Scan for the cell matching the given text and deliver its [X, Y] coordinate at center. 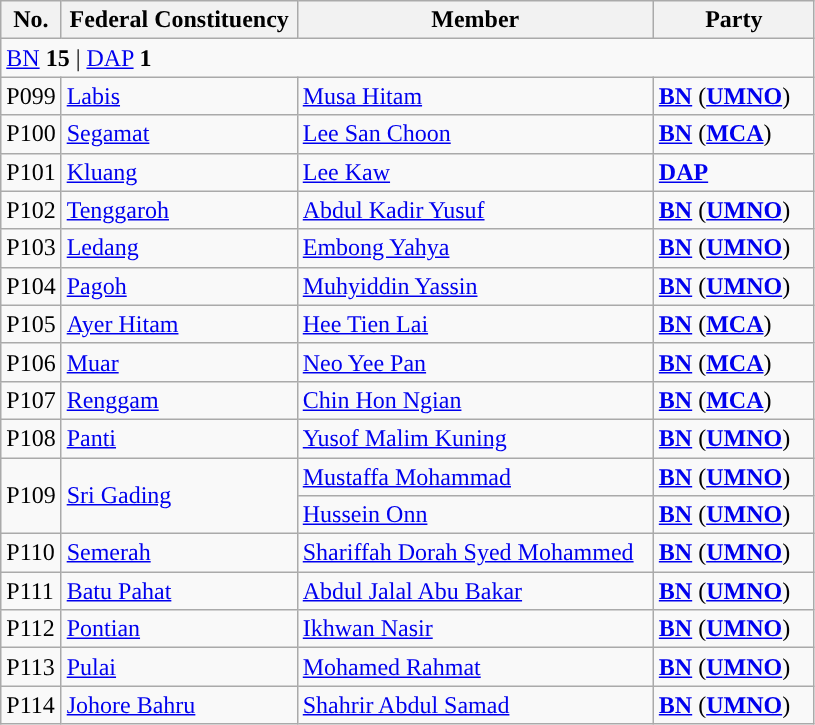
Neo Yee Pan [475, 362]
Ayer Hitam [179, 324]
Musa Hitam [475, 96]
P099 [31, 96]
Semerah [179, 553]
Federal Constituency [179, 20]
Chin Hon Ngian [475, 400]
Ledang [179, 248]
P102 [31, 210]
Shahrir Abdul Samad [475, 705]
Member [475, 20]
Johore Bahru [179, 705]
DAP [734, 172]
P113 [31, 667]
Labis [179, 96]
P112 [31, 629]
Hussein Onn [475, 515]
Mustaffa Mohammad [475, 477]
BN 15 | DAP 1 [408, 58]
Mohamed Rahmat [475, 667]
Segamat [179, 134]
Lee Kaw [475, 172]
Muar [179, 362]
P101 [31, 172]
Party [734, 20]
Kluang [179, 172]
P111 [31, 591]
Hee Tien Lai [475, 324]
P106 [31, 362]
Shariffah Dorah Syed Mohammed [475, 553]
Renggam [179, 400]
P100 [31, 134]
Sri Gading [179, 496]
P103 [31, 248]
P107 [31, 400]
P114 [31, 705]
Ikhwan Nasir [475, 629]
Pontian [179, 629]
Panti [179, 438]
Embong Yahya [475, 248]
No. [31, 20]
Abdul Jalal Abu Bakar [475, 591]
Yusof Malim Kuning [475, 438]
Lee San Choon [475, 134]
Muhyiddin Yassin [475, 286]
Pulai [179, 667]
Batu Pahat [179, 591]
P110 [31, 553]
P104 [31, 286]
Abdul Kadir Yusuf [475, 210]
Tenggaroh [179, 210]
P105 [31, 324]
Pagoh [179, 286]
P108 [31, 438]
P109 [31, 496]
